Return (x, y) of the center of cell containing provided text 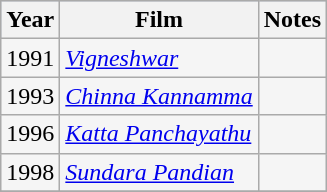
Vigneshwar (159, 58)
Sundara Pandian (159, 172)
Year (30, 20)
Chinna Kannamma (159, 96)
1993 (30, 96)
1991 (30, 58)
Katta Panchayathu (159, 134)
Notes (292, 20)
Film (159, 20)
1996 (30, 134)
1998 (30, 172)
